Capture the cell that displays the provided text and extract its [x, y] central coordinate. 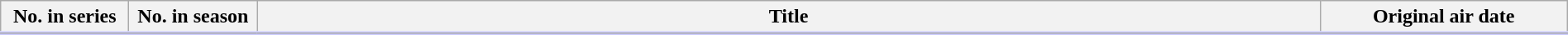
No. in season [194, 17]
Title [789, 17]
No. in series [65, 17]
Original air date [1444, 17]
